Locate the cell with the specified text and output its [X, Y] center coordinate. 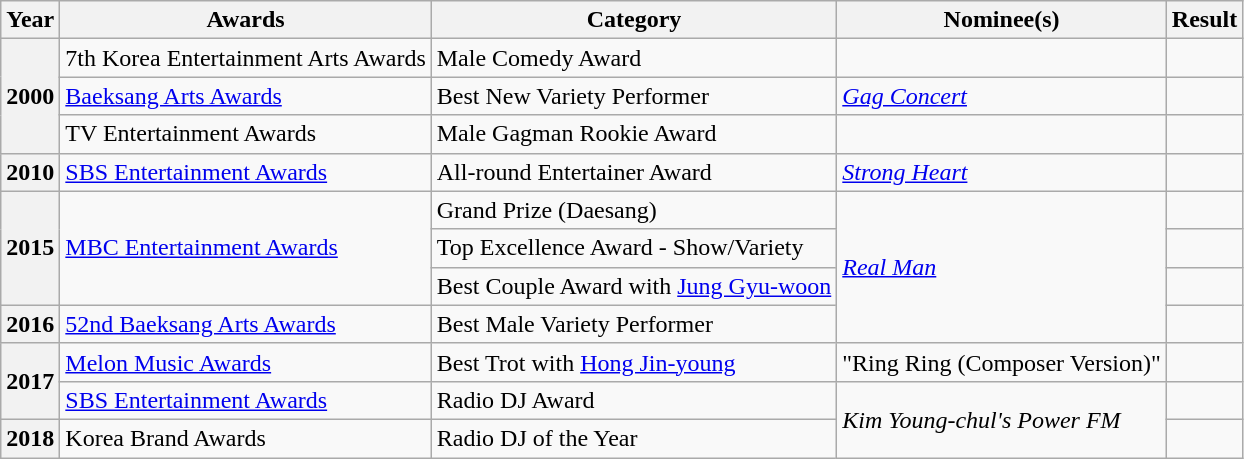
Best New Variety Performer [634, 96]
Top Excellence Award - Show/Variety [634, 248]
"Ring Ring (Composer Version)" [1002, 362]
Best Couple Award with Jung Gyu-woon [634, 286]
2000 [30, 96]
MBC Entertainment Awards [246, 248]
TV Entertainment Awards [246, 134]
2017 [30, 381]
Strong Heart [1002, 172]
Category [634, 20]
Gag Concert [1002, 96]
2010 [30, 172]
7th Korea Entertainment Arts Awards [246, 58]
Best Male Variety Performer [634, 324]
Awards [246, 20]
Male Gagman Rookie Award [634, 134]
52nd Baeksang Arts Awards [246, 324]
Radio DJ Award [634, 400]
Melon Music Awards [246, 362]
Baeksang Arts Awards [246, 96]
Male Comedy Award [634, 58]
Grand Prize (Daesang) [634, 210]
Real Man [1002, 267]
Best Trot with Hong Jin-young [634, 362]
Kim Young-chul's Power FM [1002, 419]
2016 [30, 324]
Year [30, 20]
Nominee(s) [1002, 20]
Radio DJ of the Year [634, 438]
Korea Brand Awards [246, 438]
2015 [30, 248]
Result [1204, 20]
2018 [30, 438]
All-round Entertainer Award [634, 172]
